Find where the given text appears and provide that cell's center as (x, y) coordinate. 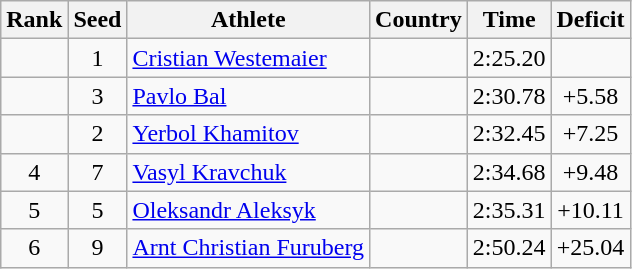
Deficit (590, 20)
2:50.24 (509, 248)
Athlete (248, 20)
Arnt Christian Furuberg (248, 248)
2:34.68 (509, 172)
Oleksandr Aleksyk (248, 210)
2:35.31 (509, 210)
Cristian Westemaier (248, 58)
2:30.78 (509, 96)
Seed (98, 20)
3 (98, 96)
9 (98, 248)
Vasyl Kravchuk (248, 172)
2:25.20 (509, 58)
+9.48 (590, 172)
Time (509, 20)
1 (98, 58)
Country (419, 20)
7 (98, 172)
+10.11 (590, 210)
2:32.45 (509, 134)
Pavlo Bal (248, 96)
+25.04 (590, 248)
6 (34, 248)
Yerbol Khamitov (248, 134)
Rank (34, 20)
4 (34, 172)
2 (98, 134)
+7.25 (590, 134)
+5.58 (590, 96)
